Detect which cell encompasses the target text, then output its [X, Y] center coordinate. 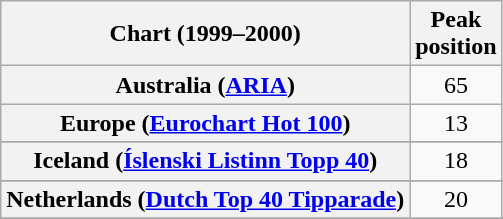
20 [456, 199]
Netherlands (Dutch Top 40 Tipparade) [206, 199]
Iceland (Íslenski Listinn Topp 40) [206, 161]
Europe (Eurochart Hot 100) [206, 123]
18 [456, 161]
65 [456, 85]
Australia (ARIA) [206, 85]
Peakposition [456, 34]
13 [456, 123]
Chart (1999–2000) [206, 34]
